Return (X, Y) of the center of cell containing provided text 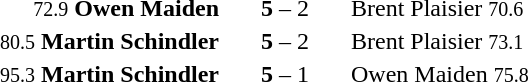
5 – 2 (286, 41)
